Locate the cell with the specified text and output its (x, y) center coordinate. 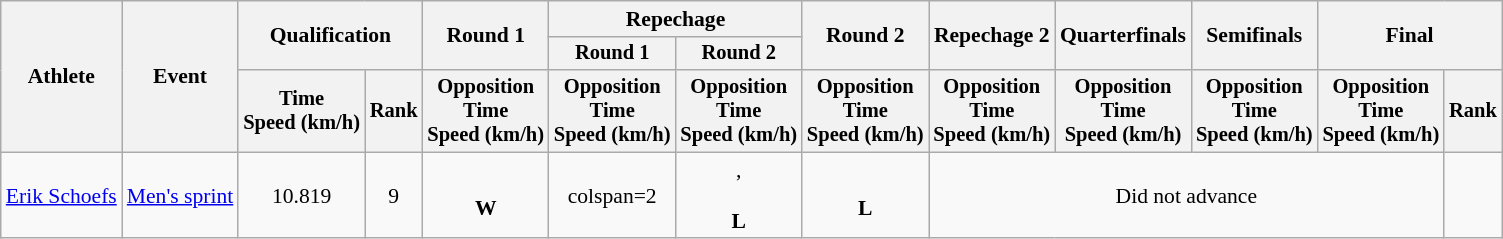
Event (180, 76)
10.819 (302, 196)
,L (738, 196)
Did not advance (1186, 196)
Quarterfinals (1123, 36)
colspan=2 (612, 196)
Athlete (62, 76)
L (866, 196)
9 (394, 196)
Repechage 2 (992, 36)
Final (1410, 36)
Repechage (676, 19)
Erik Schoefs (62, 196)
Men's sprint (180, 196)
W (486, 196)
Semifinals (1254, 36)
Qualification (330, 36)
TimeSpeed (km/h) (302, 111)
